Detect which cell encompasses the target text, then output its (x, y) center coordinate. 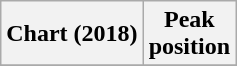
Peak position (189, 34)
Chart (2018) (72, 34)
